Provide the [x, y] coordinate of the cell's center where the given text is located.  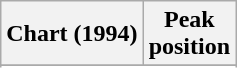
Chart (1994) [72, 34]
Peakposition [189, 34]
